Capture the cell that displays the provided text and extract its (x, y) central coordinate. 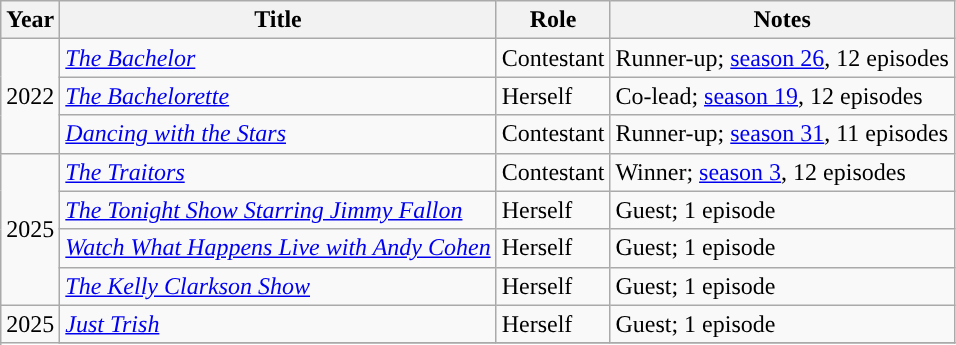
The Kelly Clarkson Show (278, 286)
The Traitors (278, 172)
Notes (782, 20)
Runner-up; season 26, 12 episodes (782, 58)
Dancing with the Stars (278, 134)
Co-lead; season 19, 12 episodes (782, 96)
Watch What Happens Live with Andy Cohen (278, 248)
Role (553, 20)
Just Trish (278, 324)
Year (30, 20)
2022 (30, 96)
Title (278, 20)
The Bachelorette (278, 96)
Winner; season 3, 12 episodes (782, 172)
The Tonight Show Starring Jimmy Fallon (278, 210)
Runner-up; season 31, 11 episodes (782, 134)
The Bachelor (278, 58)
